Output the [X, Y] coordinate of the center of the cell containing the given text.  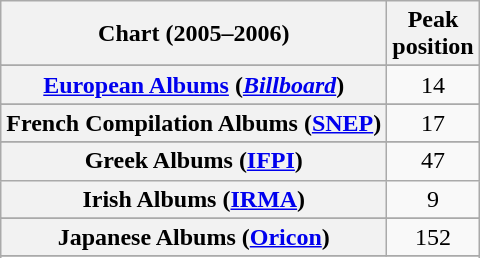
Irish Albums (IRMA) [194, 199]
152 [433, 237]
Greek Albums (IFPI) [194, 161]
47 [433, 161]
17 [433, 123]
Chart (2005–2006) [194, 34]
14 [433, 85]
9 [433, 199]
European Albums (Billboard) [194, 85]
French Compilation Albums (SNEP) [194, 123]
Peakposition [433, 34]
Japanese Albums (Oricon) [194, 237]
